Capture the cell that displays the provided text and extract its [x, y] central coordinate. 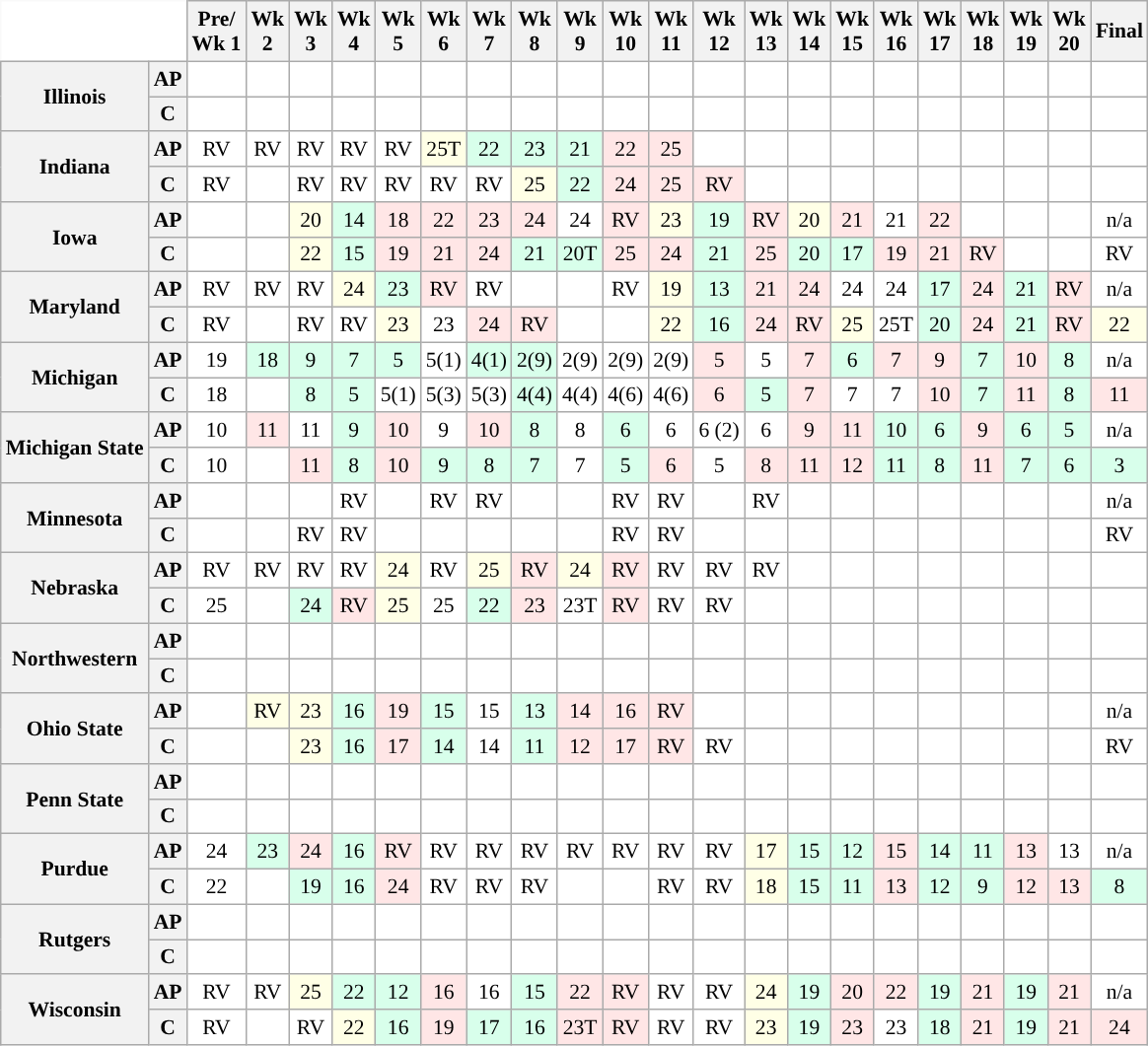
Wisconsin [75, 1010]
Minnesota [75, 519]
Final [1119, 32]
Wk5 [398, 32]
Illinois [75, 97]
Penn State [75, 799]
Rutgers [75, 939]
Wk15 [852, 32]
20T [580, 254]
Ohio State [75, 730]
Purdue [75, 870]
Wk14 [810, 32]
Wk8 [535, 32]
Indiana [75, 168]
Wk3 [311, 32]
Maryland [75, 308]
Nebraska [75, 588]
Wk13 [766, 32]
Wk4 [354, 32]
4(1) [489, 360]
Wk10 [625, 32]
Wk18 [983, 32]
Wk20 [1069, 32]
Wk9 [580, 32]
Wk12 [718, 32]
Michigan State [75, 448]
Wk7 [489, 32]
3 [1119, 465]
6 (2) [718, 431]
Northwestern [75, 659]
Wk19 [1026, 32]
Wk6 [444, 32]
Wk17 [940, 32]
Wk11 [671, 32]
Wk2 [267, 32]
Iowa [75, 237]
Wk16 [896, 32]
Pre/Wk 1 [216, 32]
Michigan [75, 377]
